Locate the cell with the specified text and output its (X, Y) center coordinate. 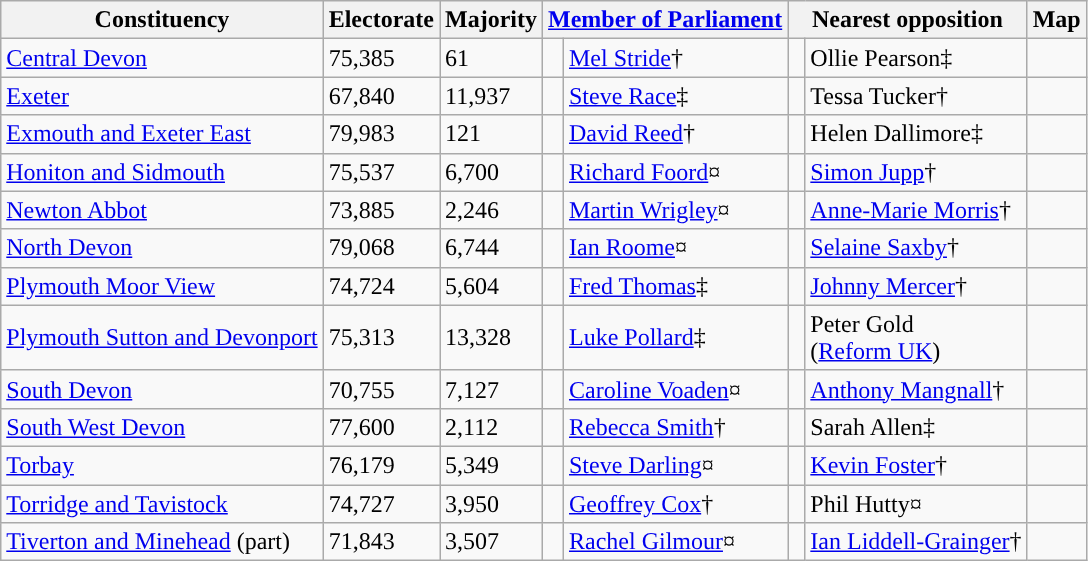
South West Devon (162, 427)
Selaine Saxby† (916, 248)
6,700 (492, 172)
79,068 (381, 248)
Mel Stride† (675, 58)
Ian Roome¤ (675, 248)
Map (1056, 20)
13,328 (492, 338)
Caroline Voaden¤ (675, 389)
Nearest opposition (908, 20)
Plymouth Sutton and Devonport (162, 338)
76,179 (381, 465)
Richard Foord¤ (675, 172)
Anthony Mangnall† (916, 389)
74,727 (381, 503)
70,755 (381, 389)
Johnny Mercer† (916, 286)
Sarah Allen‡ (916, 427)
Martin Wrigley¤ (675, 210)
3,950 (492, 503)
Torridge and Tavistock (162, 503)
Phil Hutty¤ (916, 503)
Exeter (162, 96)
5,349 (492, 465)
Rebecca Smith† (675, 427)
61 (492, 58)
Steve Darling¤ (675, 465)
Rachel Gilmour¤ (675, 542)
121 (492, 134)
Luke Pollard‡ (675, 338)
Majority (492, 20)
75,313 (381, 338)
Member of Parliament (666, 20)
Central Devon (162, 58)
North Devon (162, 248)
Ollie Pearson‡ (916, 58)
71,843 (381, 542)
75,537 (381, 172)
73,885 (381, 210)
77,600 (381, 427)
Tiverton and Minehead (part) (162, 542)
2,112 (492, 427)
Peter Gold(Reform UK) (916, 338)
Steve Race‡ (675, 96)
Simon Jupp† (916, 172)
David Reed† (675, 134)
Ian Liddell-Grainger† (916, 542)
Honiton and Sidmouth (162, 172)
79,983 (381, 134)
2,246 (492, 210)
Torbay (162, 465)
6,744 (492, 248)
Kevin Foster† (916, 465)
3,507 (492, 542)
75,385 (381, 58)
Geoffrey Cox† (675, 503)
Constituency (162, 20)
Electorate (381, 20)
Newton Abbot (162, 210)
Exmouth and Exeter East (162, 134)
7,127 (492, 389)
11,937 (492, 96)
74,724 (381, 286)
Plymouth Moor View (162, 286)
South Devon (162, 389)
67,840 (381, 96)
Helen Dallimore‡ (916, 134)
Fred Thomas‡ (675, 286)
Anne-Marie Morris† (916, 210)
Tessa Tucker† (916, 96)
5,604 (492, 286)
